Scan for the cell matching the given text and deliver its (x, y) coordinate at center. 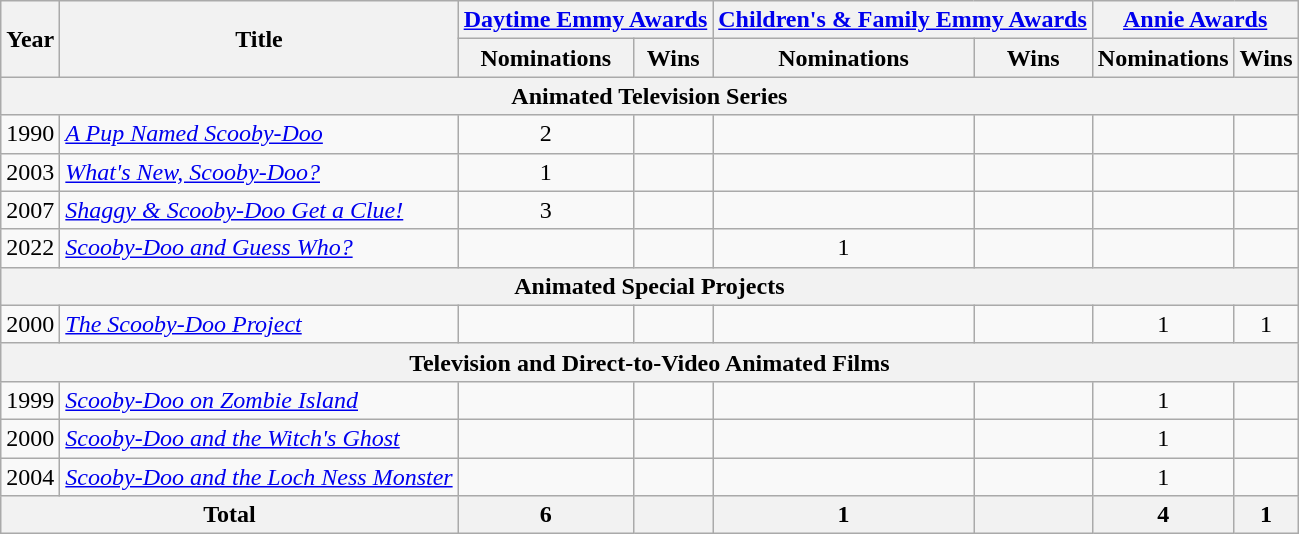
2007 (30, 210)
Shaggy & Scooby-Doo Get a Clue! (259, 210)
1990 (30, 134)
The Scooby-Doo Project (259, 324)
1999 (30, 400)
6 (546, 515)
2022 (30, 248)
Television and Direct-to-Video Animated Films (650, 362)
2 (546, 134)
Animated Television Series (650, 96)
Daytime Emmy Awards (586, 20)
Scooby-Doo and the Loch Ness Monster (259, 477)
Total (230, 515)
Animated Special Projects (650, 286)
A Pup Named Scooby-Doo (259, 134)
Annie Awards (1195, 20)
What's New, Scooby-Doo? (259, 172)
Scooby-Doo and Guess Who? (259, 248)
Scooby-Doo on Zombie Island (259, 400)
Year (30, 39)
2003 (30, 172)
3 (546, 210)
4 (1163, 515)
Scooby-Doo and the Witch's Ghost (259, 438)
2004 (30, 477)
Children's & Family Emmy Awards (903, 20)
Title (259, 39)
